Detect which cell encompasses the target text, then output its [X, Y] center coordinate. 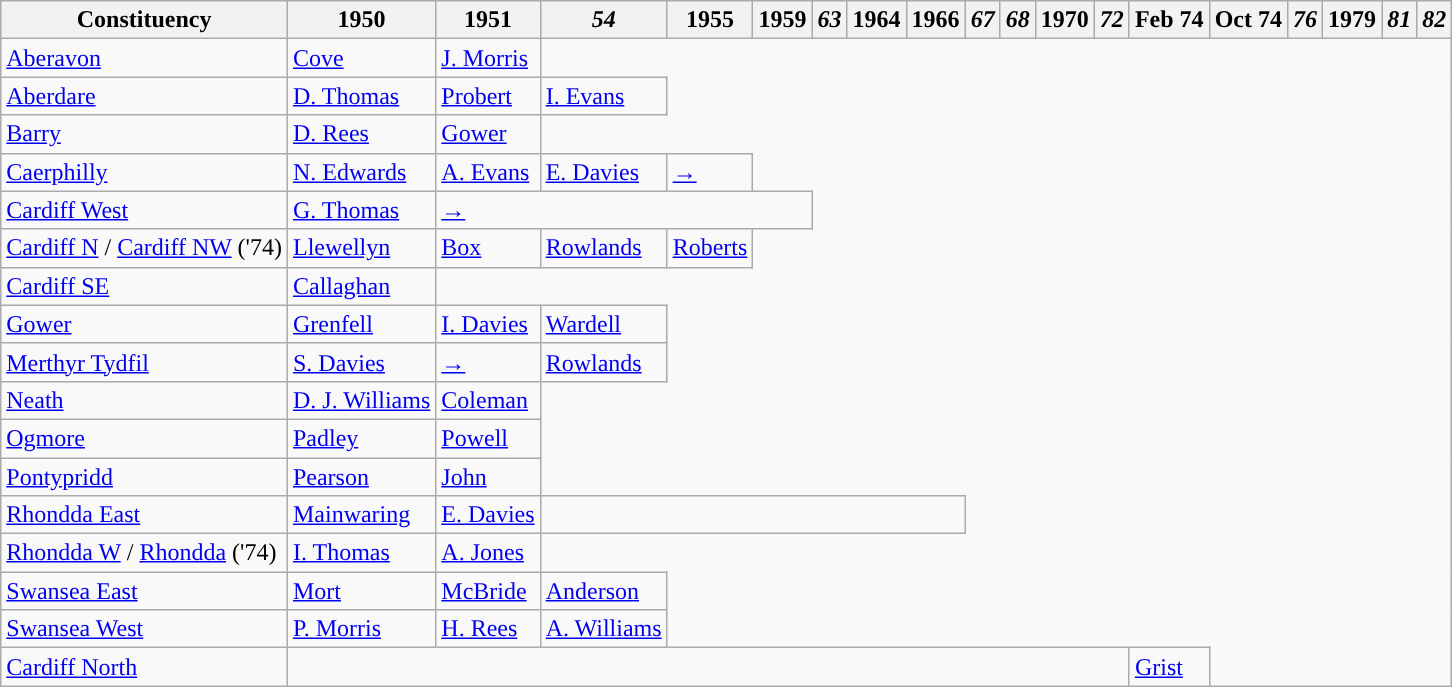
Wardell [604, 324]
1955 [710, 20]
Ogmore [144, 438]
Mort [361, 591]
Cardiff West [144, 210]
1950 [361, 20]
Swansea East [144, 591]
Aberavon [144, 58]
D. Rees [361, 134]
Pearson [361, 477]
Padley [361, 438]
82 [1434, 20]
S. Davies [361, 362]
Rhondda East [144, 515]
1964 [876, 20]
Merthyr Tydfil [144, 362]
Probert [488, 96]
1966 [936, 20]
Callaghan [361, 286]
67 [982, 20]
Cove [361, 58]
Coleman [488, 400]
1970 [1064, 20]
Powell [488, 438]
1951 [488, 20]
A. Evans [488, 172]
Pontypridd [144, 477]
1979 [1352, 20]
Roberts [710, 248]
Swansea West [144, 629]
Cardiff SE [144, 286]
I. Evans [604, 96]
G. Thomas [361, 210]
D. J. Williams [361, 400]
68 [1018, 20]
81 [1400, 20]
Mainwaring [361, 515]
Aberdare [144, 96]
76 [1304, 20]
I. Thomas [361, 553]
72 [1112, 20]
Constituency [144, 20]
Grenfell [361, 324]
Rhondda W / Rhondda ('74) [144, 553]
Cardiff N / Cardiff NW ('74) [144, 248]
McBride [488, 591]
Llewellyn [361, 248]
H. Rees [488, 629]
Oct 74 [1248, 20]
N. Edwards [361, 172]
54 [604, 20]
P. Morris [361, 629]
John [488, 477]
I. Davies [488, 324]
Neath [144, 400]
Anderson [604, 591]
D. Thomas [361, 96]
1959 [782, 20]
A. Williams [604, 629]
Grist [1169, 667]
J. Morris [488, 58]
Feb 74 [1169, 20]
A. Jones [488, 553]
63 [830, 20]
Caerphilly [144, 172]
Cardiff North [144, 667]
Barry [144, 134]
Box [488, 248]
